Return the [X, Y] coordinate for the center point of the cell that contains the specified text.  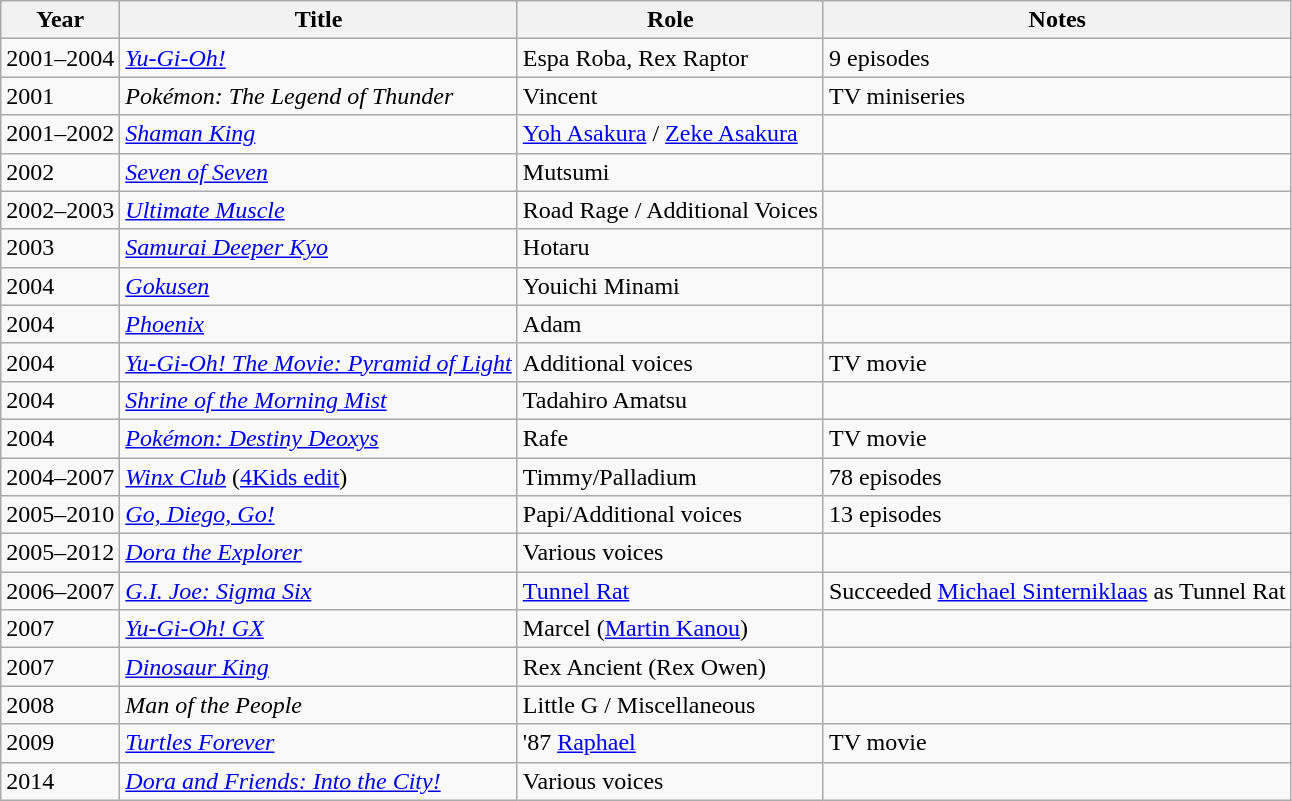
2005–2012 [60, 553]
Little G / Miscellaneous [670, 705]
Winx Club (4Kids edit) [318, 477]
Tadahiro Amatsu [670, 400]
Youichi Minami [670, 286]
Shaman King [318, 134]
Yu-Gi-Oh! GX [318, 629]
Adam [670, 324]
Seven of Seven [318, 172]
Year [60, 20]
2002–2003 [60, 210]
2009 [60, 743]
Samurai Deeper Kyo [318, 248]
Rex Ancient (Rex Owen) [670, 667]
Road Rage / Additional Voices [670, 210]
Notes [1057, 20]
2001–2004 [60, 58]
2005–2010 [60, 515]
TV miniseries [1057, 96]
Title [318, 20]
Yu-Gi-Oh! [318, 58]
Shrine of the Morning Mist [318, 400]
Pokémon: Destiny Deoxys [318, 438]
Phoenix [318, 324]
Turtles Forever [318, 743]
Tunnel Rat [670, 591]
Timmy/Palladium [670, 477]
Additional voices [670, 362]
Pokémon: The Legend of Thunder [318, 96]
Dinosaur King [318, 667]
2008 [60, 705]
2001–2002 [60, 134]
Rafe [670, 438]
78 episodes [1057, 477]
G.I. Joe: Sigma Six [318, 591]
Hotaru [670, 248]
13 episodes [1057, 515]
Gokusen [318, 286]
Yoh Asakura / Zeke Asakura [670, 134]
Ultimate Muscle [318, 210]
Vincent [670, 96]
'87 Raphael [670, 743]
Succeeded Michael Sinterniklaas as Tunnel Rat [1057, 591]
Dora the Explorer [318, 553]
Marcel (Martin Kanou) [670, 629]
2001 [60, 96]
2004–2007 [60, 477]
Papi/Additional voices [670, 515]
2006–2007 [60, 591]
Mutsumi [670, 172]
Go, Diego, Go! [318, 515]
Dora and Friends: Into the City! [318, 781]
Yu-Gi-Oh! The Movie: Pyramid of Light [318, 362]
Role [670, 20]
Espa Roba, Rex Raptor [670, 58]
Man of the People [318, 705]
2014 [60, 781]
2003 [60, 248]
9 episodes [1057, 58]
2002 [60, 172]
